Return (x, y) of the center of cell containing provided text 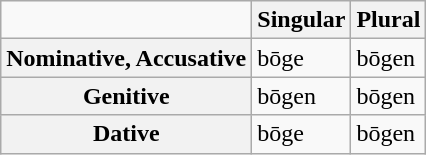
Genitive (126, 96)
Plural (388, 20)
Nominative, Accusative (126, 58)
Singular (302, 20)
Dative (126, 134)
